Return the (x, y) coordinate for the center point of the cell that contains the specified text.  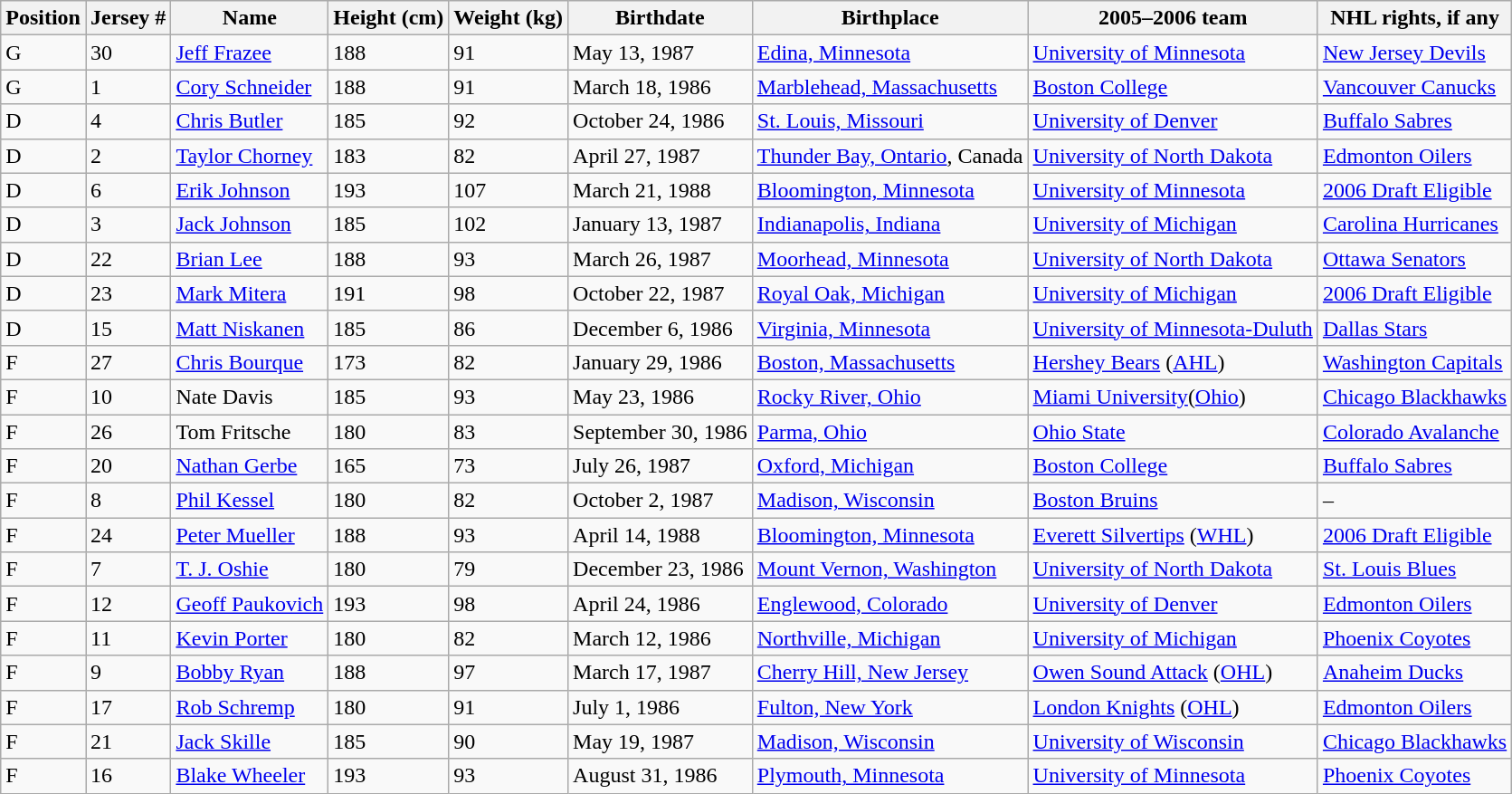
April 24, 1986 (661, 604)
16 (128, 776)
97 (509, 673)
August 31, 1986 (661, 776)
Name (250, 18)
107 (509, 190)
Blake Wheeler (250, 776)
Peter Mueller (250, 535)
Plymouth, Minnesota (890, 776)
Northville, Michigan (890, 638)
83 (509, 432)
6 (128, 190)
Weight (kg) (509, 18)
7 (128, 569)
Colorado Avalanche (1414, 432)
Rob Schremp (250, 707)
Brian Lee (250, 259)
Rocky River, Ohio (890, 397)
26 (128, 432)
Nathan Gerbe (250, 466)
December 23, 1986 (661, 569)
73 (509, 466)
January 29, 1986 (661, 362)
– (1414, 501)
Fulton, New York (890, 707)
10 (128, 397)
Ottawa Senators (1414, 259)
86 (509, 328)
Cherry Hill, New Jersey (890, 673)
Chris Bourque (250, 362)
January 13, 1987 (661, 225)
2005–2006 team (1173, 18)
21 (128, 741)
Birthplace (890, 18)
March 12, 1986 (661, 638)
Taylor Chorney (250, 156)
1 (128, 87)
St. Louis Blues (1414, 569)
New Jersey Devils (1414, 53)
October 24, 1986 (661, 121)
Kevin Porter (250, 638)
9 (128, 673)
12 (128, 604)
March 21, 1988 (661, 190)
165 (389, 466)
May 19, 1987 (661, 741)
Jersey # (128, 18)
Jack Johnson (250, 225)
Erik Johnson (250, 190)
Jeff Frazee (250, 53)
173 (389, 362)
July 1, 1986 (661, 707)
90 (509, 741)
Bobby Ryan (250, 673)
4 (128, 121)
79 (509, 569)
St. Louis, Missouri (890, 121)
Ohio State (1173, 432)
May 23, 1986 (661, 397)
April 14, 1988 (661, 535)
September 30, 1986 (661, 432)
University of Minnesota-Duluth (1173, 328)
Tom Fritsche (250, 432)
Birthdate (661, 18)
Phil Kessel (250, 501)
Vancouver Canucks (1414, 87)
Everett Silvertips (WHL) (1173, 535)
Position (43, 18)
Geoff Paukovich (250, 604)
22 (128, 259)
Matt Niskanen (250, 328)
20 (128, 466)
191 (389, 293)
University of Wisconsin (1173, 741)
Thunder Bay, Ontario, Canada (890, 156)
March 17, 1987 (661, 673)
May 13, 1987 (661, 53)
Height (cm) (389, 18)
March 18, 1986 (661, 87)
Mark Mitera (250, 293)
Oxford, Michigan (890, 466)
27 (128, 362)
Edina, Minnesota (890, 53)
23 (128, 293)
92 (509, 121)
April 27, 1987 (661, 156)
3 (128, 225)
NHL rights, if any (1414, 18)
Boston Bruins (1173, 501)
Boston, Massachusetts (890, 362)
30 (128, 53)
March 26, 1987 (661, 259)
October 2, 1987 (661, 501)
Cory Schneider (250, 87)
December 6, 1986 (661, 328)
London Knights (OHL) (1173, 707)
Miami University(Ohio) (1173, 397)
T. J. Oshie (250, 569)
Washington Capitals (1414, 362)
24 (128, 535)
Englewood, Colorado (890, 604)
Parma, Ohio (890, 432)
Nate Davis (250, 397)
183 (389, 156)
8 (128, 501)
Marblehead, Massachusetts (890, 87)
Virginia, Minnesota (890, 328)
Chris Butler (250, 121)
Dallas Stars (1414, 328)
2 (128, 156)
102 (509, 225)
July 26, 1987 (661, 466)
Carolina Hurricanes (1414, 225)
October 22, 1987 (661, 293)
Moorhead, Minnesota (890, 259)
Jack Skille (250, 741)
11 (128, 638)
Owen Sound Attack (OHL) (1173, 673)
Mount Vernon, Washington (890, 569)
Indianapolis, Indiana (890, 225)
Anaheim Ducks (1414, 673)
Hershey Bears (AHL) (1173, 362)
17 (128, 707)
15 (128, 328)
Royal Oak, Michigan (890, 293)
